Provide the (x, y) coordinate of the cell's center where the given text is located.  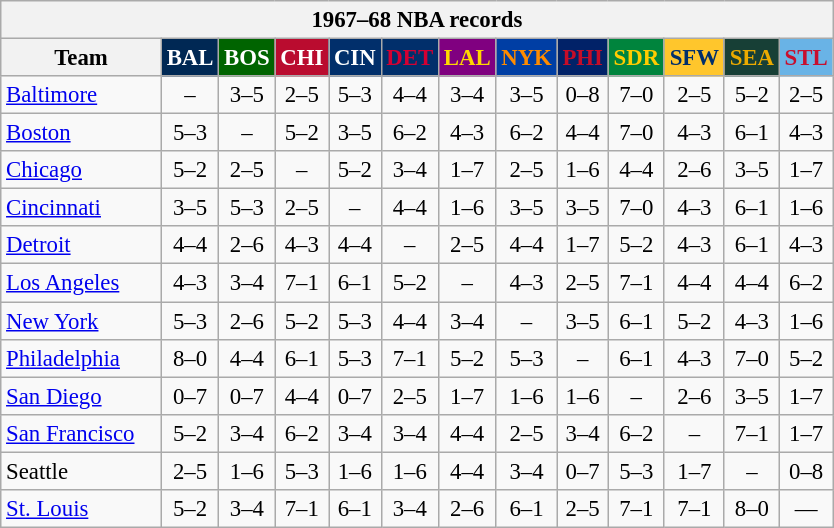
Baltimore (82, 95)
St. Louis (82, 509)
CIN (355, 58)
Chicago (82, 170)
SFW (694, 58)
— (806, 509)
Los Angeles (82, 283)
Detroit (82, 245)
SDR (636, 58)
1967–68 NBA records (417, 20)
LAL (466, 58)
CHI (302, 58)
Seattle (82, 471)
PHI (582, 58)
New York (82, 321)
Team (82, 58)
San Diego (82, 396)
STL (806, 58)
BOS (247, 58)
DET (410, 58)
Cincinnati (82, 208)
SEA (752, 58)
BAL (190, 58)
San Francisco (82, 433)
NYK (526, 58)
Philadelphia (82, 358)
Boston (82, 133)
